From the cell containing the given text, extract its center point as [x, y] coordinate. 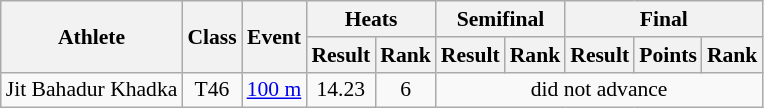
Final [664, 19]
did not advance [600, 90]
Points [668, 55]
Heats [370, 19]
14.23 [340, 90]
Athlete [92, 36]
T46 [212, 90]
Class [212, 36]
Event [274, 36]
Semifinal [500, 19]
100 m [274, 90]
6 [406, 90]
Jit Bahadur Khadka [92, 90]
